From the cell containing the given text, extract its center point as (X, Y) coordinate. 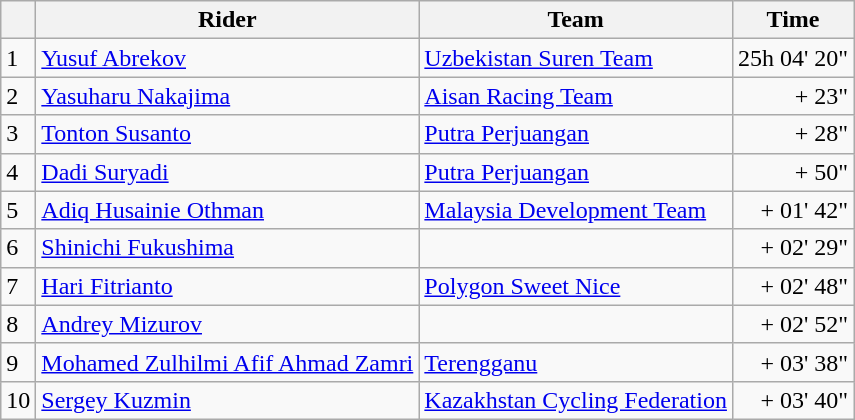
7 (18, 286)
+ 02' 52" (792, 324)
Terengganu (576, 362)
+ 03' 38" (792, 362)
+ 50" (792, 172)
+ 02' 48" (792, 286)
2 (18, 96)
4 (18, 172)
+ 03' 40" (792, 400)
Tonton Susanto (228, 134)
+ 01' 42" (792, 210)
Mohamed Zulhilmi Afif Ahmad Zamri (228, 362)
Yusuf Abrekov (228, 58)
Adiq Husainie Othman (228, 210)
10 (18, 400)
9 (18, 362)
Kazakhstan Cycling Federation (576, 400)
+ 02' 29" (792, 248)
Shinichi Fukushima (228, 248)
Polygon Sweet Nice (576, 286)
6 (18, 248)
25h 04' 20" (792, 58)
Yasuharu Nakajima (228, 96)
Sergey Kuzmin (228, 400)
5 (18, 210)
Dadi Suryadi (228, 172)
+ 23" (792, 96)
Team (576, 20)
Malaysia Development Team (576, 210)
Andrey Mizurov (228, 324)
+ 28" (792, 134)
Time (792, 20)
Rider (228, 20)
Uzbekistan Suren Team (576, 58)
Aisan Racing Team (576, 96)
1 (18, 58)
Hari Fitrianto (228, 286)
3 (18, 134)
8 (18, 324)
